Identify which cell holds the provided text, then report its [x, y] central coordinate. 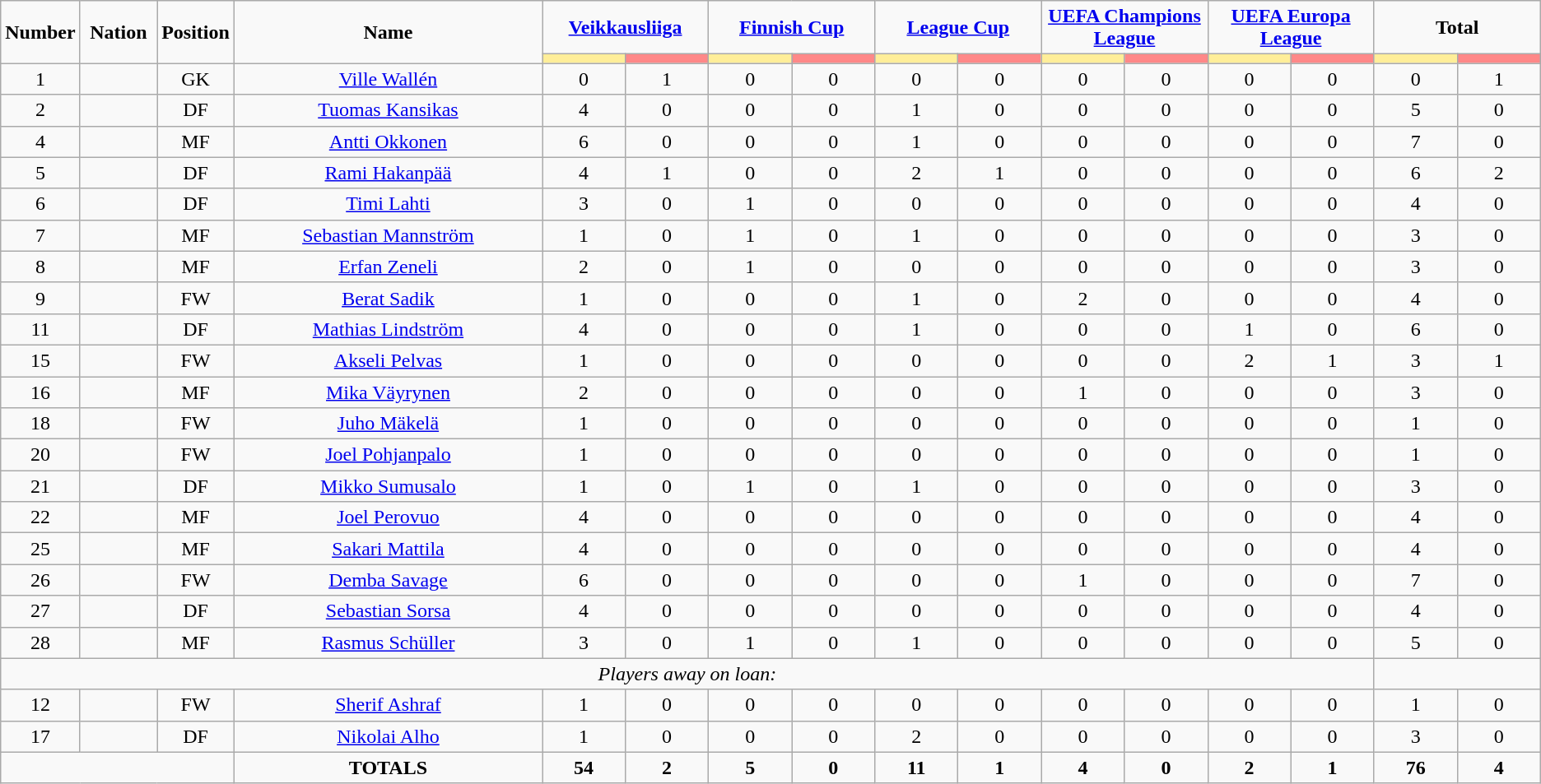
Juho Mäkelä [388, 424]
Veikkausliiga [625, 28]
Sebastian Mannström [388, 235]
Sebastian Sorsa [388, 611]
54 [583, 768]
15 [40, 360]
27 [40, 611]
Timi Lahti [388, 204]
Mathias Lindström [388, 329]
9 [40, 298]
League Cup [958, 28]
26 [40, 580]
Name [388, 32]
25 [40, 549]
Finnish Cup [792, 28]
Joel Perovuo [388, 517]
Ville Wallén [388, 79]
20 [40, 455]
Antti Okkonen [388, 141]
16 [40, 392]
Mikko Sumusalo [388, 486]
Joel Pohjanpalo [388, 455]
Demba Savage [388, 580]
18 [40, 424]
8 [40, 267]
28 [40, 643]
21 [40, 486]
Nikolai Alho [388, 736]
Erfan Zeneli [388, 267]
Sherif Ashraf [388, 705]
17 [40, 736]
UEFA Champions League [1124, 28]
Rasmus Schüller [388, 643]
Mika Väyrynen [388, 392]
Nation [119, 32]
22 [40, 517]
Number [40, 32]
Sakari Mattila [388, 549]
76 [1416, 768]
GK [196, 79]
Tuomas Kansikas [388, 110]
TOTALS [388, 768]
Akseli Pelvas [388, 360]
Position [196, 32]
Berat Sadik [388, 298]
UEFA Europa League [1291, 28]
12 [40, 705]
Total [1457, 28]
Rami Hakanpää [388, 173]
Players away on loan: [687, 674]
